Capture the cell that displays the provided text and extract its [X, Y] central coordinate. 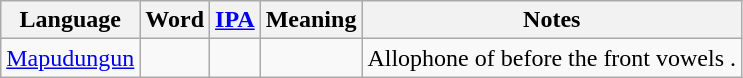
Allophone of before the front vowels . [552, 58]
Meaning [311, 20]
Language [70, 20]
Mapudungun [70, 58]
Notes [552, 20]
Word [175, 20]
IPA [236, 20]
